Return the (x, y) coordinate for the center point of the cell that contains the specified text.  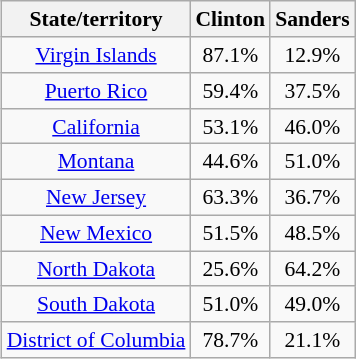
49.0% (312, 304)
New Jersey (96, 197)
New Mexico (96, 233)
63.3% (230, 197)
Montana (96, 162)
Clinton (230, 19)
87.1% (230, 55)
51.5% (230, 233)
44.6% (230, 162)
State/territory (96, 19)
78.7% (230, 340)
59.4% (230, 91)
25.6% (230, 269)
Puerto Rico (96, 91)
Virgin Islands (96, 55)
North Dakota (96, 269)
District of Columbia (96, 340)
Sanders (312, 19)
36.7% (312, 197)
California (96, 126)
64.2% (312, 269)
12.9% (312, 55)
37.5% (312, 91)
21.1% (312, 340)
48.5% (312, 233)
South Dakota (96, 304)
46.0% (312, 126)
53.1% (230, 126)
